Search for the cell housing the specified text and yield its (x, y) center coordinate. 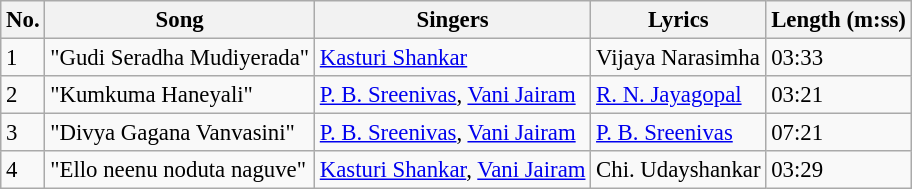
07:21 (838, 133)
Song (180, 20)
Kasturi Shankar (452, 58)
"Ello neenu noduta naguve" (180, 170)
Singers (452, 20)
4 (23, 170)
Lyrics (678, 20)
Vijaya Narasimha (678, 58)
"Kumkuma Haneyali" (180, 95)
R. N. Jayagopal (678, 95)
2 (23, 95)
03:29 (838, 170)
3 (23, 133)
"Gudi Seradha Mudiyerada" (180, 58)
1 (23, 58)
No. (23, 20)
Length (m:ss) (838, 20)
"Divya Gagana Vanvasini" (180, 133)
Chi. Udayshankar (678, 170)
03:21 (838, 95)
P. B. Sreenivas (678, 133)
03:33 (838, 58)
Kasturi Shankar, Vani Jairam (452, 170)
